Provide the (x, y) coordinate of the cell's center where the given text is located.  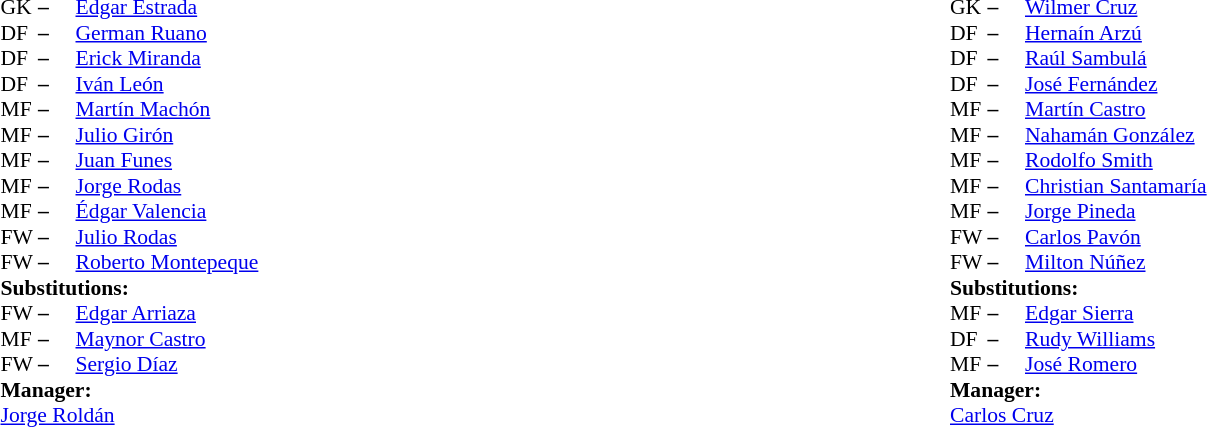
Jorge Pineda (1116, 211)
José Romero (1116, 365)
José Fernández (1116, 84)
German Ruano (168, 33)
Martín Machón (168, 109)
Jorge Rodas (168, 186)
Rudy Williams (1116, 339)
Julio Girón (168, 135)
Edgar Arriaza (168, 313)
Hernaín Arzú (1116, 33)
Édgar Valencia (168, 211)
Milton Núñez (1116, 263)
Rodolfo Smith (1116, 161)
Erick Miranda (168, 59)
Iván León (168, 84)
Sergio Díaz (168, 365)
Nahamán González (1116, 135)
Edgar Sierra (1116, 313)
Juan Funes (168, 161)
Martín Castro (1116, 109)
Julio Rodas (168, 237)
Roberto Montepeque (168, 263)
Maynor Castro (168, 339)
Carlos Pavón (1116, 237)
Christian Santamaría (1116, 186)
Raúl Sambulá (1116, 59)
